Extract the (x, y) coordinate from the center of the cell holding the provided text.  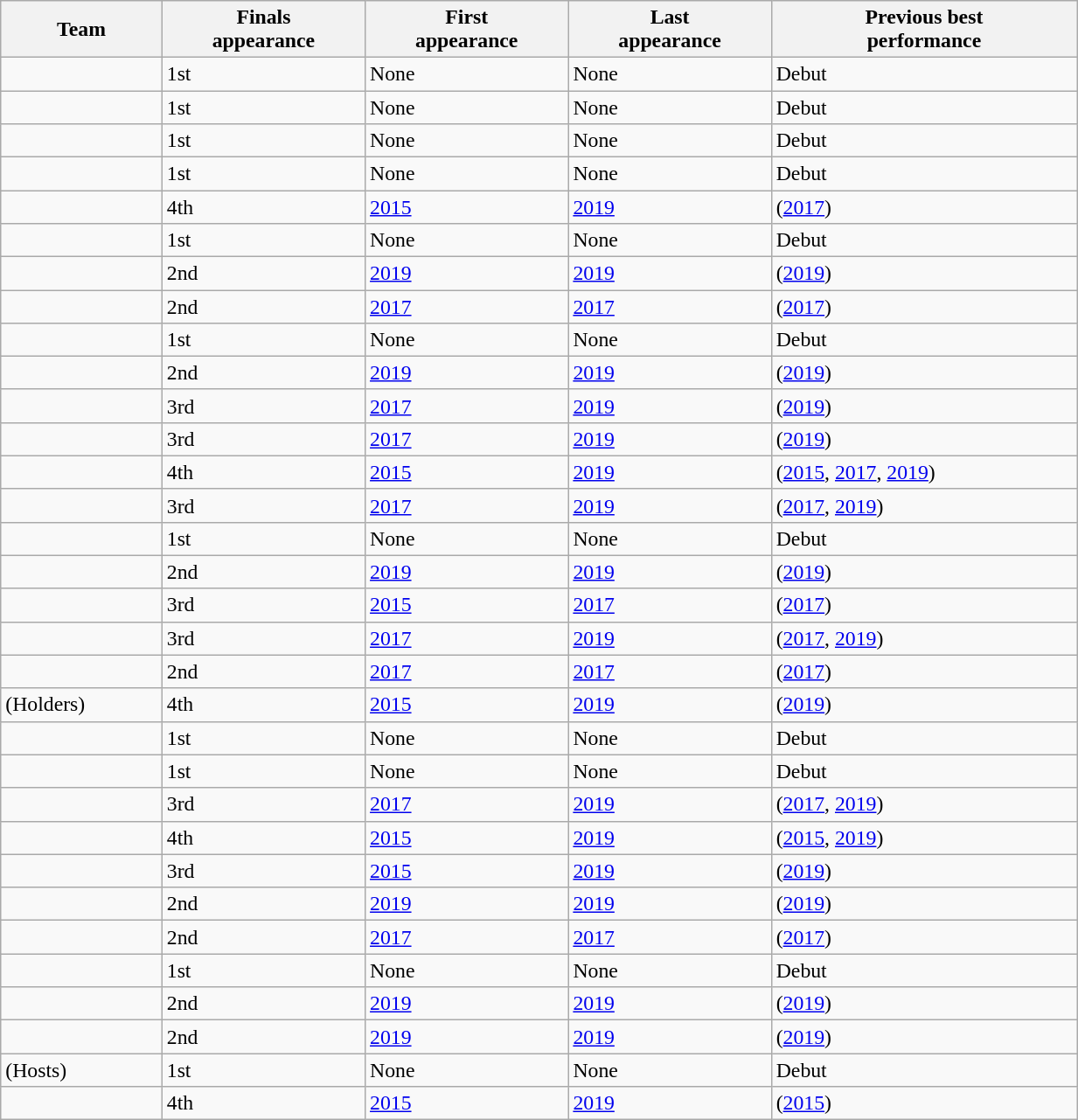
Team (82, 30)
Previous bestperformance (923, 30)
(2015, 2017, 2019) (923, 472)
(Holders) (82, 705)
(Hosts) (82, 1070)
Finalsappearance (263, 30)
(2015, 2019) (923, 838)
Firstappearance (467, 30)
(2015) (923, 1103)
Lastappearance (670, 30)
